Locate the cell with the specified text and output its (x, y) center coordinate. 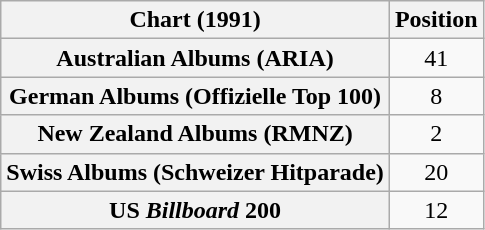
8 (436, 96)
2 (436, 134)
New Zealand Albums (RMNZ) (196, 134)
20 (436, 172)
Swiss Albums (Schweizer Hitparade) (196, 172)
12 (436, 210)
41 (436, 58)
US Billboard 200 (196, 210)
Chart (1991) (196, 20)
Australian Albums (ARIA) (196, 58)
Position (436, 20)
German Albums (Offizielle Top 100) (196, 96)
